Scan for the cell matching the given text and deliver its [X, Y] coordinate at center. 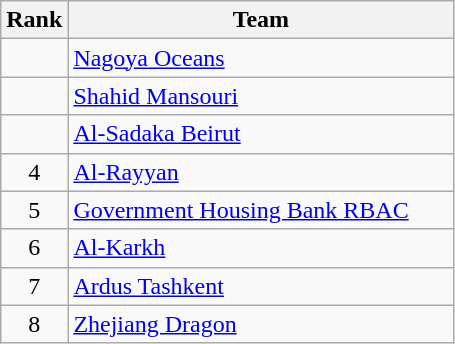
Nagoya Oceans [261, 58]
Government Housing Bank RBAC [261, 210]
Al-Sadaka Beirut [261, 134]
6 [34, 248]
4 [34, 172]
Rank [34, 20]
Al-Karkh [261, 248]
Zhejiang Dragon [261, 324]
Team [261, 20]
5 [34, 210]
Ardus Tashkent [261, 286]
Shahid Mansouri [261, 96]
Al-Rayyan [261, 172]
8 [34, 324]
7 [34, 286]
